Find where the given text appears and provide that cell's center as [X, Y] coordinate. 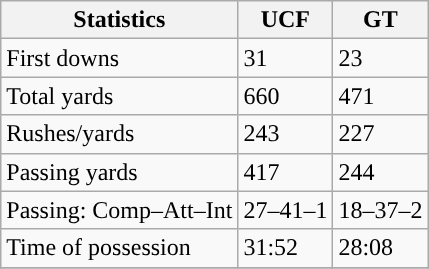
28:08 [380, 248]
Time of possession [120, 248]
UCF [286, 20]
31:52 [286, 248]
417 [286, 172]
GT [380, 20]
Rushes/yards [120, 134]
244 [380, 172]
18–37–2 [380, 210]
27–41–1 [286, 210]
Total yards [120, 96]
227 [380, 134]
243 [286, 134]
Passing: Comp–Att–Int [120, 210]
First downs [120, 58]
471 [380, 96]
Passing yards [120, 172]
Statistics [120, 20]
660 [286, 96]
23 [380, 58]
31 [286, 58]
